For the text-containing cell, return its midpoint in [x, y] coordinate format. 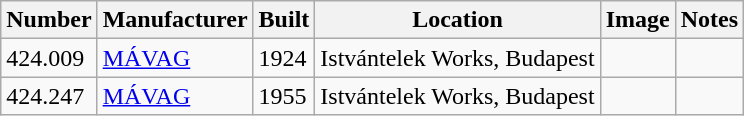
Built [284, 20]
1924 [284, 58]
424.009 [49, 58]
Image [638, 20]
424.247 [49, 96]
1955 [284, 96]
Notes [709, 20]
Location [458, 20]
Number [49, 20]
Manufacturer [175, 20]
